Detect which cell encompasses the target text, then output its [X, Y] center coordinate. 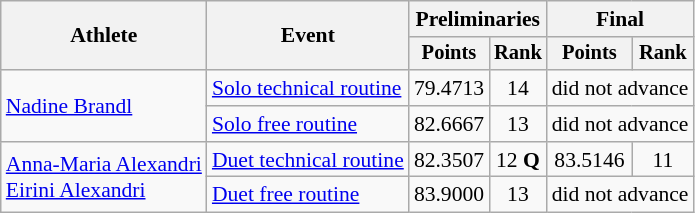
Anna-Maria AlexandriEirini Alexandri [104, 178]
Preliminaries [478, 19]
79.4713 [449, 88]
Duet free routine [308, 195]
12 Q [518, 160]
83.9000 [449, 195]
82.6667 [449, 124]
Duet technical routine [308, 160]
14 [518, 88]
82.3507 [449, 160]
Solo free routine [308, 124]
Event [308, 36]
Solo technical routine [308, 88]
83.5146 [590, 160]
Final [620, 19]
11 [662, 160]
Athlete [104, 36]
Nadine Brandl [104, 106]
